Search for the cell housing the specified text and yield its [x, y] center coordinate. 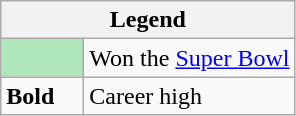
Legend [148, 20]
Career high [190, 96]
Won the Super Bowl [190, 58]
Bold [42, 96]
